Locate the cell with the specified text and output its [X, Y] center coordinate. 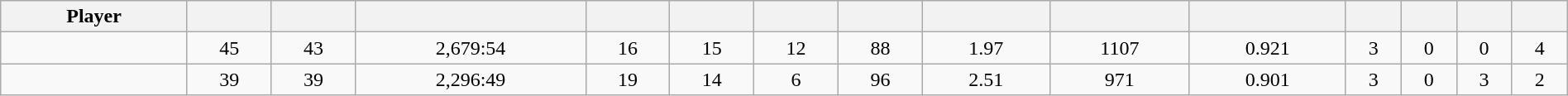
Player [94, 17]
88 [880, 48]
2 [1540, 79]
14 [712, 79]
6 [796, 79]
45 [229, 48]
96 [880, 79]
0.921 [1267, 48]
0.901 [1267, 79]
971 [1120, 79]
2,296:49 [471, 79]
15 [712, 48]
43 [313, 48]
4 [1540, 48]
1.97 [986, 48]
1107 [1120, 48]
16 [628, 48]
19 [628, 79]
2.51 [986, 79]
12 [796, 48]
2,679:54 [471, 48]
